Return (x, y) of the center of cell containing provided text 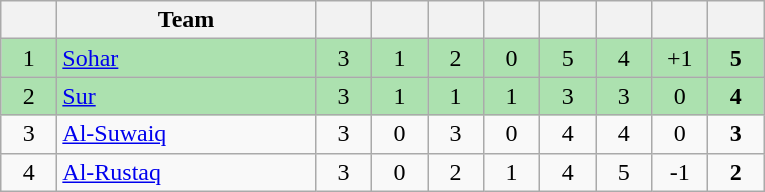
Team (186, 20)
Sohar (186, 58)
+1 (680, 58)
Al-Rustaq (186, 172)
Al-Suwaiq (186, 134)
-1 (680, 172)
Sur (186, 96)
